For the text-containing cell, return its midpoint in (X, Y) coordinate format. 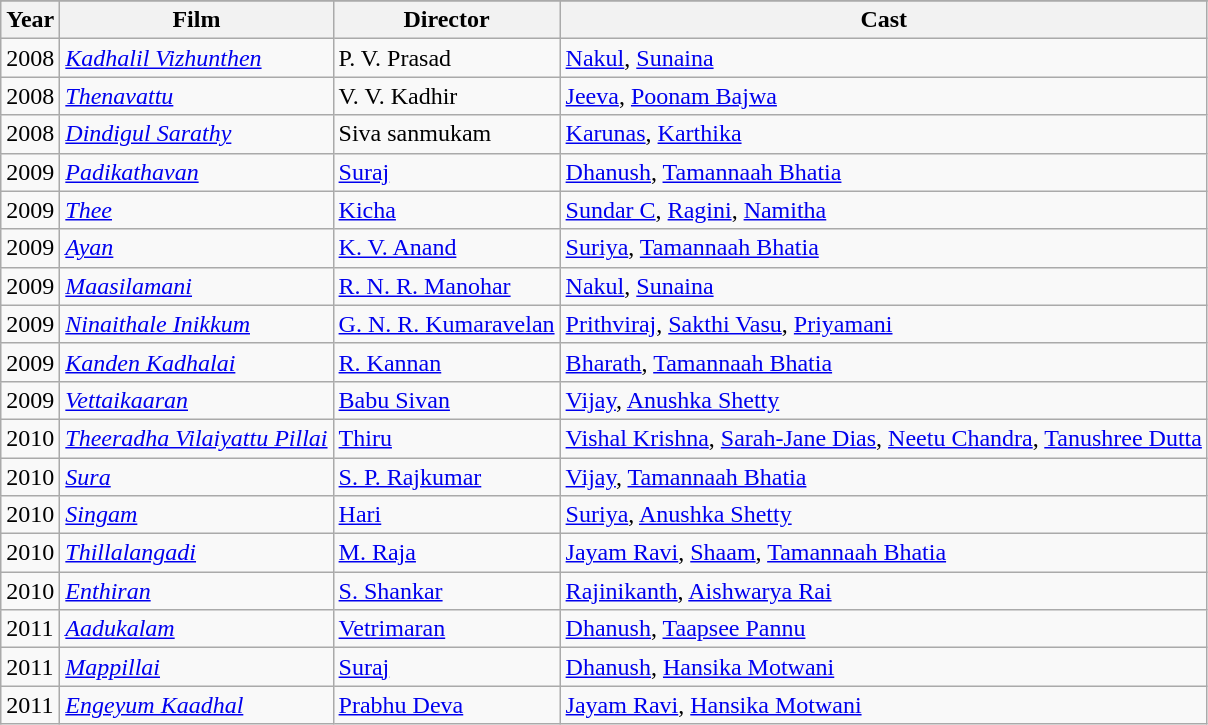
Jayam Ravi, Hansika Motwani (884, 705)
Aadukalam (196, 629)
Padikathavan (196, 172)
Thenavattu (196, 96)
Siva sanmukam (446, 134)
Kadhalil Vizhunthen (196, 58)
Prithviraj, Sakthi Vasu, Priyamani (884, 324)
Prabhu Deva (446, 705)
Kanden Kadhalai (196, 362)
Maasilamani (196, 286)
Dhanush, Hansika Motwani (884, 667)
G. N. R. Kumaravelan (446, 324)
Vishal Krishna, Sarah-Jane Dias, Neetu Chandra, Tanushree Dutta (884, 438)
Year (30, 20)
S. Shankar (446, 591)
Vijay, Anushka Shetty (884, 400)
Thiru (446, 438)
V. V. Kadhir (446, 96)
Engeyum Kaadhal (196, 705)
R. Kannan (446, 362)
Ninaithale Inikkum (196, 324)
Ayan (196, 248)
Cast (884, 20)
M. Raja (446, 553)
Babu Sivan (446, 400)
R. N. R. Manohar (446, 286)
Karunas, Karthika (884, 134)
Jayam Ravi, Shaam, Tamannaah Bhatia (884, 553)
Dhanush, Tamannaah Bhatia (884, 172)
Dindigul Sarathy (196, 134)
Vettaikaaran (196, 400)
Rajinikanth, Aishwarya Rai (884, 591)
Singam (196, 515)
P. V. Prasad (446, 58)
Thillalangadi (196, 553)
Sura (196, 477)
Vetrimaran (446, 629)
Film (196, 20)
Hari (446, 515)
Bharath, Tamannaah Bhatia (884, 362)
Enthiran (196, 591)
S. P. Rajkumar (446, 477)
Vijay, Tamannaah Bhatia (884, 477)
Kicha (446, 210)
Suriya, Tamannaah Bhatia (884, 248)
Dhanush, Taapsee Pannu (884, 629)
Suriya, Anushka Shetty (884, 515)
Sundar C, Ragini, Namitha (884, 210)
Director (446, 20)
Jeeva, Poonam Bajwa (884, 96)
Mappillai (196, 667)
K. V. Anand (446, 248)
Thee (196, 210)
Theeradha Vilaiyattu Pillai (196, 438)
